Locate the cell with the specified text and output its (x, y) center coordinate. 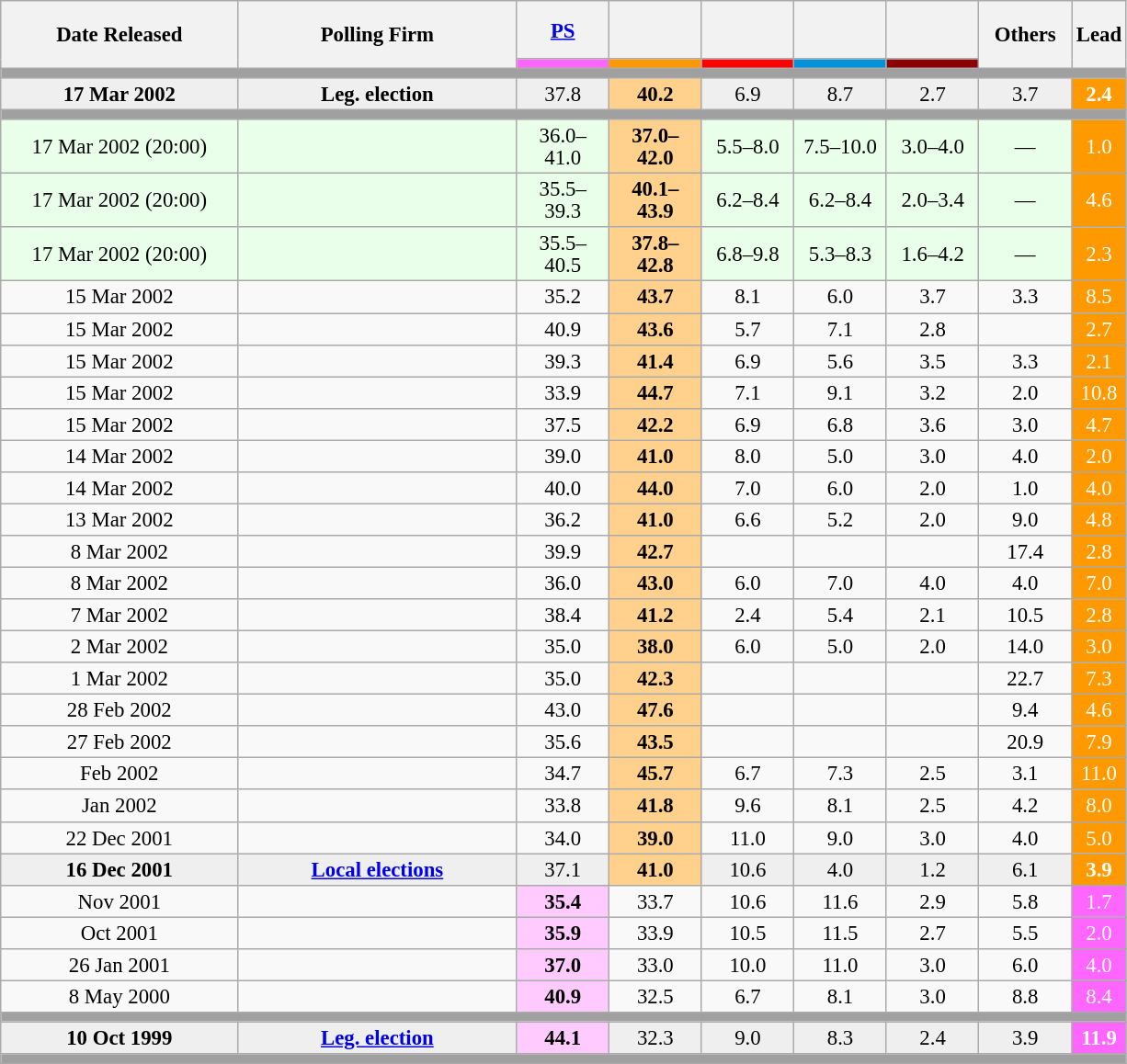
4.2 (1026, 807)
9.4 (1026, 711)
5.8 (1026, 900)
6.1 (1026, 869)
11.9 (1099, 1038)
38.4 (563, 616)
4.7 (1099, 424)
6.6 (748, 520)
32.5 (656, 996)
44.1 (563, 1038)
5.3–8.3 (840, 255)
37.1 (563, 869)
42.2 (656, 424)
40.1–43.9 (656, 200)
2.3 (1099, 255)
8.4 (1099, 996)
16 Dec 2001 (120, 869)
33.8 (563, 807)
43.7 (656, 298)
5.5 (1026, 934)
8.7 (840, 94)
42.3 (656, 678)
43.6 (656, 329)
35.5–39.3 (563, 200)
Feb 2002 (120, 774)
3.6 (932, 424)
43.5 (656, 742)
42.7 (656, 551)
45.7 (656, 774)
34.7 (563, 774)
37.8 (563, 94)
3.2 (932, 393)
7 Mar 2002 (120, 616)
35.4 (563, 900)
44.7 (656, 393)
10.8 (1099, 393)
6.8 (840, 424)
3.0–4.0 (932, 147)
PS (563, 29)
39.3 (563, 360)
37.8–42.8 (656, 255)
40.0 (563, 489)
44.0 (656, 489)
35.9 (563, 934)
7.9 (1099, 742)
14.0 (1026, 647)
22.7 (1026, 678)
37.5 (563, 424)
Jan 2002 (120, 807)
33.0 (656, 965)
32.3 (656, 1038)
34.0 (563, 838)
7.5–10.0 (840, 147)
35.5–40.5 (563, 255)
Local elections (377, 869)
3.5 (932, 360)
35.6 (563, 742)
1.7 (1099, 900)
9.1 (840, 393)
10.0 (748, 965)
41.2 (656, 616)
22 Dec 2001 (120, 838)
6.8–9.8 (748, 255)
37.0 (563, 965)
41.4 (656, 360)
8.5 (1099, 298)
1 Mar 2002 (120, 678)
2 Mar 2002 (120, 647)
36.0 (563, 583)
39.9 (563, 551)
4.8 (1099, 520)
2.9 (932, 900)
36.0–41.0 (563, 147)
5.2 (840, 520)
Date Released (120, 35)
28 Feb 2002 (120, 711)
8.3 (840, 1038)
2.0–3.4 (932, 200)
41.8 (656, 807)
8.8 (1026, 996)
20.9 (1026, 742)
Polling Firm (377, 35)
26 Jan 2001 (120, 965)
37.0–42.0 (656, 147)
3.1 (1026, 774)
Others (1026, 35)
11.5 (840, 934)
27 Feb 2002 (120, 742)
17.4 (1026, 551)
36.2 (563, 520)
1.2 (932, 869)
11.6 (840, 900)
5.6 (840, 360)
17 Mar 2002 (120, 94)
5.4 (840, 616)
5.7 (748, 329)
Oct 2001 (120, 934)
13 Mar 2002 (120, 520)
35.2 (563, 298)
47.6 (656, 711)
Nov 2001 (120, 900)
10 Oct 1999 (120, 1038)
8 May 2000 (120, 996)
40.2 (656, 94)
33.7 (656, 900)
5.5–8.0 (748, 147)
9.6 (748, 807)
38.0 (656, 647)
1.6–4.2 (932, 255)
Lead (1099, 35)
